Scan for the cell matching the given text and deliver its (x, y) coordinate at center. 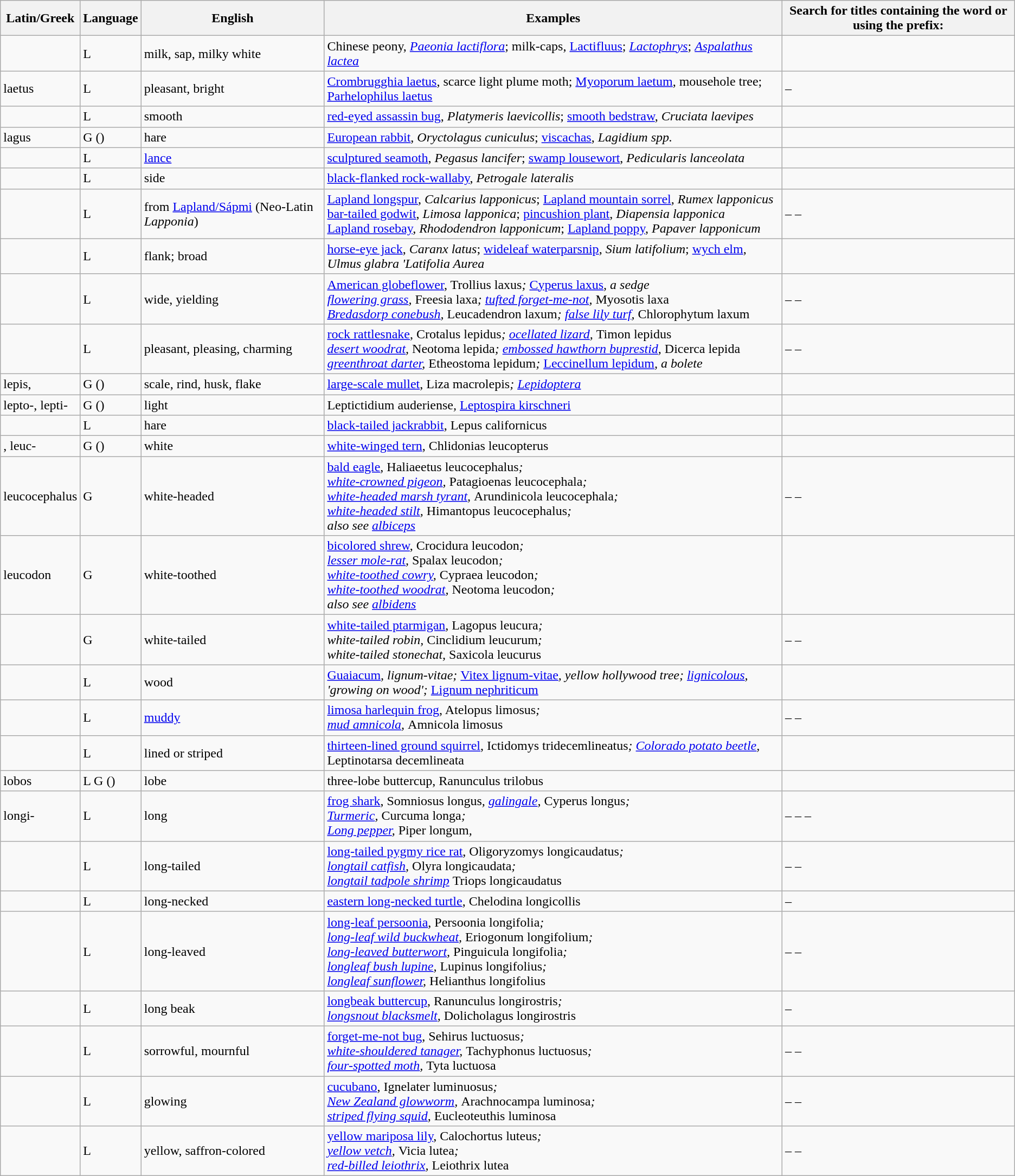
Chinese peony, Paeonia lactiflora; milk-caps, Lactifluus; Lactophrys; Aspalathus lactea (553, 53)
glowing (233, 1101)
forget-me-not bug, Sehirus luctuosus; white-shouldered tanager, Tachyphonus luctuosus; four-spotted moth, Tyta luctuosa (553, 1051)
frog shark, Somniosus longus, galingale, Cyperus longus; Turmeric, Curcuma longa; Long pepper, Piper longum, (553, 816)
Examples (553, 18)
long beak (233, 1008)
cucubano, Ignelater luminuosus; New Zealand glowworm, Arachnocampa luminosa; striped flying squid, Eucleoteuthis luminosa (553, 1101)
from Lapland/Sápmi (Neo-Latin Lapponia) (233, 214)
white-tailed (233, 640)
black-tailed jackrabbit, Lepus californicus (553, 426)
wood (233, 682)
English (233, 18)
pleasant, pleasing, charming (233, 349)
wide, yielding (233, 299)
horse-eye jack, Caranx latus; wideleaf waterparsnip, Sium latifolium; wych elm, Ulmus glabra 'Latifolia Aurea (553, 256)
yellow mariposa lily, Calochortus luteus; yellow vetch, Vicia lutea; red-billed leiothrix, Leiothrix lutea (553, 1151)
white (233, 446)
lobos (40, 781)
three-lobe buttercup, Ranunculus trilobus (553, 781)
longbeak buttercup, Ranunculus longirostris; longsnout blacksmelt, Dolicholagus longirostris (553, 1008)
Language (111, 18)
lobe (233, 781)
large-scale mullet, Liza macrolepis; Lepidoptera (553, 384)
pleasant, bright (233, 89)
laetus (40, 89)
side (233, 178)
lepis, (40, 384)
long-tailed (233, 866)
long-leaved (233, 951)
Search for titles containing the word or using the prefix: (898, 18)
smooth (233, 117)
flank; broad (233, 256)
– – – (898, 816)
sorrowful, mournful (233, 1051)
European rabbit, Oryctolagus cuniculus; viscachas, Lagidium spp. (553, 137)
lance (233, 158)
lepto-, lepti- (40, 405)
white-toothed (233, 575)
scale, rind, husk, flake (233, 384)
longi- (40, 816)
red-eyed assassin bug, Platymeris laevicollis; smooth bedstraw, Cruciata laevipes (553, 117)
white-tailed ptarmigan, Lagopus leucura; white-tailed robin, Cinclidium leucurum; white-tailed stonechat, Saxicola leucurus (553, 640)
long-tailed pygmy rice rat, Oligoryzomys longicaudatus; longtail catfish, Olyra longicaudata; longtail tadpole shrimp Triops longicaudatus (553, 866)
sculptured seamoth, Pegasus lancifer; swamp lousewort, Pedicularis lanceolata (553, 158)
Leptictidium auderiense, Leptospira kirschneri (553, 405)
limosa harlequin frog, Atelopus limosus; mud amnicola, Amnicola limosus (553, 718)
black-flanked rock-wallaby, Petrogale lateralis (553, 178)
Latin/Greek (40, 18)
leucodon (40, 575)
leucocephalus (40, 496)
white-winged tern, Chlidonias leucopterus (553, 446)
white-headed (233, 496)
thirteen-lined ground squirrel, Ictidomys tridecemlineatus; Colorado potato beetle, Leptinotarsa decemlineata (553, 753)
lined or striped (233, 753)
, leuc- (40, 446)
Guaiacum, lignum-vitae; Vitex lignum-vitae, yellow hollywood tree; lignicolous, 'growing on wood'; Lignum nephriticum (553, 682)
Crombrugghia laetus, scarce light plume moth; Myoporum laetum, mousehole tree; Parhelophilus laetus (553, 89)
L G () (111, 781)
lagus (40, 137)
yellow, saffron-colored (233, 1151)
long-necked (233, 901)
light (233, 405)
muddy (233, 718)
eastern long-necked turtle, Chelodina longicollis (553, 901)
long (233, 816)
milk, sap, milky white (233, 53)
